Capture the cell that displays the provided text and extract its (X, Y) central coordinate. 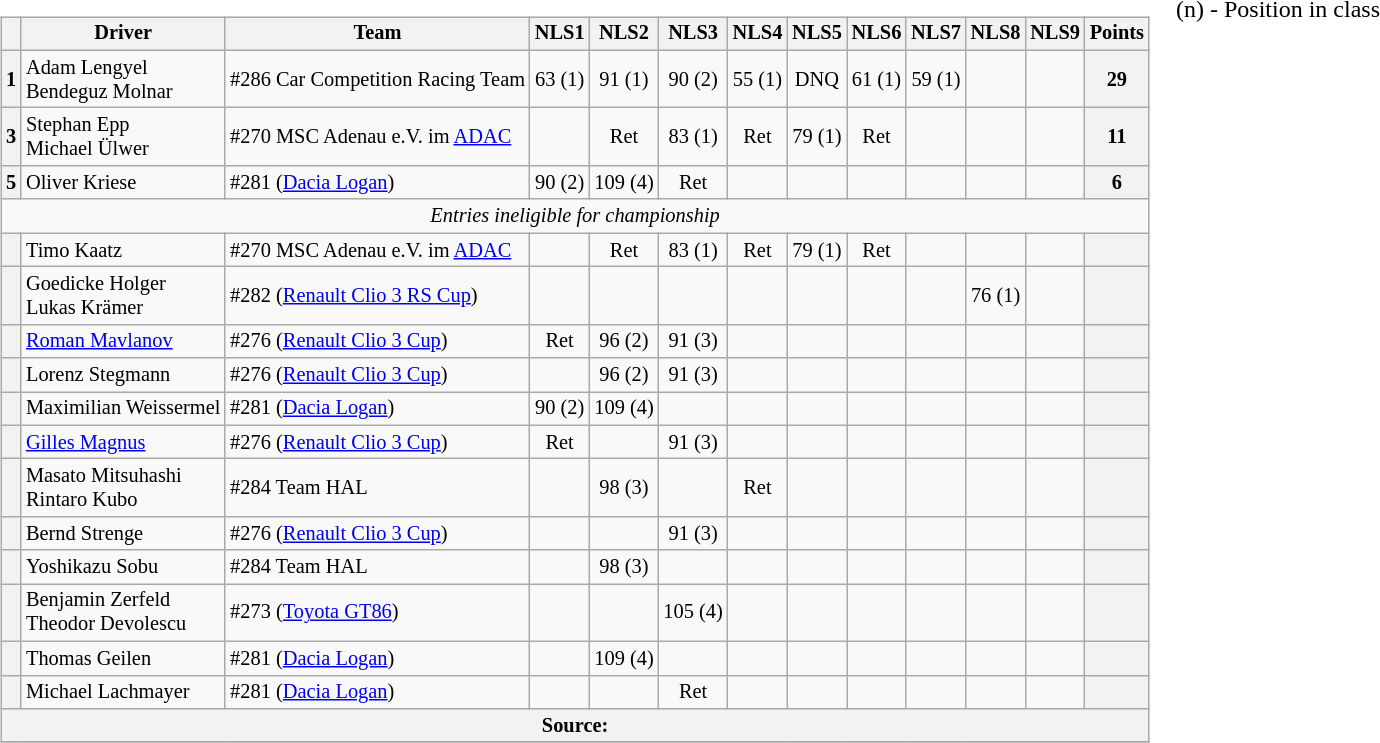
61 (1) (877, 79)
NLS6 (877, 34)
Maximilian Weissermel (123, 409)
Goedicke Holger Lukas Krämer (123, 296)
NLS8 (996, 34)
NLS2 (624, 34)
Oliver Kriese (123, 183)
#282 (Renault Clio 3 RS Cup) (378, 296)
Gilles Magnus (123, 442)
105 (4) (694, 613)
Yoshikazu Sobu (123, 567)
#286 Car Competition Racing Team (378, 79)
Roman Mavlanov (123, 341)
59 (1) (936, 79)
Michael Lachmayer (123, 692)
NLS9 (1055, 34)
6 (1117, 183)
1 (11, 79)
Driver (123, 34)
76 (1) (996, 296)
#273 (Toyota GT86) (378, 613)
Benjamin Zerfeld Theodor Devolescu (123, 613)
55 (1) (758, 79)
29 (1117, 79)
3 (11, 137)
Stephan Epp Michael Ülwer (123, 137)
DNQ (817, 79)
NLS1 (560, 34)
Bernd Strenge (123, 534)
Lorenz Stegmann (123, 375)
Adam Lengyel Bendeguz Molnar (123, 79)
NLS5 (817, 34)
NLS7 (936, 34)
91 (1) (624, 79)
Thomas Geilen (123, 658)
Points (1117, 34)
Timo Kaatz (123, 250)
Masato Mitsuhashi Rintaro Kubo (123, 488)
11 (1117, 137)
Source: (575, 726)
NLS4 (758, 34)
NLS3 (694, 34)
Team (378, 34)
Entries ineligible for championship (575, 216)
5 (11, 183)
63 (1) (560, 79)
